Return [x, y] of the center of cell containing provided text 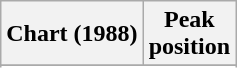
Chart (1988) [72, 34]
Peakposition [189, 34]
